Return the (x, y) coordinate for the center point of the cell that contains the specified text.  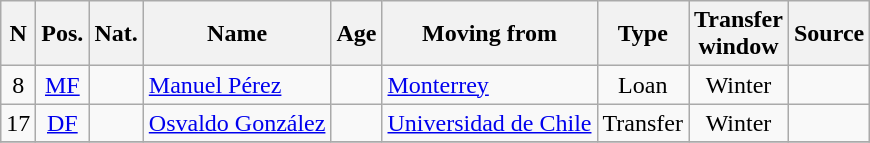
Age (356, 34)
Transfer (643, 123)
17 (18, 123)
MF (62, 85)
Manuel Pérez (237, 85)
Moving from (490, 34)
Loan (643, 85)
Osvaldo González (237, 123)
Universidad de Chile (490, 123)
Pos. (62, 34)
Monterrey (490, 85)
Transferwindow (738, 34)
Source (828, 34)
N (18, 34)
Name (237, 34)
Nat. (116, 34)
DF (62, 123)
8 (18, 85)
Type (643, 34)
